Output the (X, Y) coordinate of the center of the cell containing the given text.  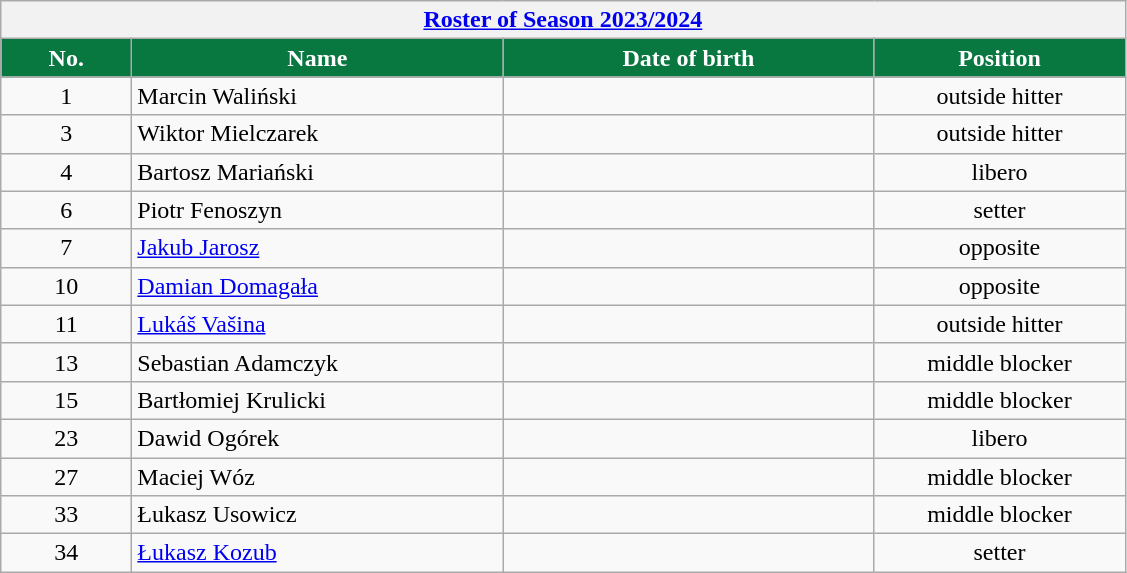
Bartłomiej Krulicki (318, 400)
Dawid Ogórek (318, 438)
Sebastian Adamczyk (318, 362)
Łukasz Usowicz (318, 515)
Marcin Waliński (318, 96)
Wiktor Mielczarek (318, 134)
No. (66, 58)
23 (66, 438)
Lukáš Vašina (318, 324)
11 (66, 324)
13 (66, 362)
Date of birth (688, 58)
7 (66, 248)
Piotr Fenoszyn (318, 210)
34 (66, 553)
Roster of Season 2023/2024 (563, 20)
27 (66, 477)
Jakub Jarosz (318, 248)
10 (66, 286)
Name (318, 58)
3 (66, 134)
Łukasz Kozub (318, 553)
Damian Domagała (318, 286)
4 (66, 172)
1 (66, 96)
33 (66, 515)
6 (66, 210)
15 (66, 400)
Maciej Wóz (318, 477)
Bartosz Mariański (318, 172)
Position (1000, 58)
